Extract the [X, Y] coordinate from the center of the cell holding the provided text.  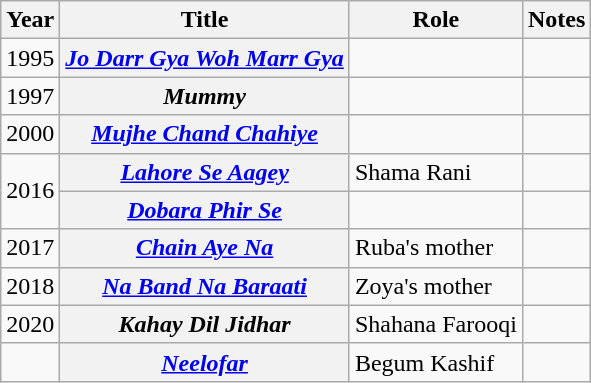
Na Band Na Baraati [205, 286]
Mummy [205, 96]
Mujhe Chand Chahiye [205, 134]
Title [205, 20]
2000 [30, 134]
Begum Kashif [436, 362]
Jo Darr Gya Woh Marr Gya [205, 58]
2020 [30, 324]
2017 [30, 248]
Shahana Farooqi [436, 324]
Lahore Se Aagey [205, 172]
Role [436, 20]
Notes [556, 20]
2016 [30, 191]
Year [30, 20]
Zoya's mother [436, 286]
1997 [30, 96]
Kahay Dil Jidhar [205, 324]
Neelofar [205, 362]
Shama Rani [436, 172]
2018 [30, 286]
Chain Aye Na [205, 248]
1995 [30, 58]
Dobara Phir Se [205, 210]
Ruba's mother [436, 248]
